Return the [x, y] coordinate for the center point of the cell that contains the specified text.  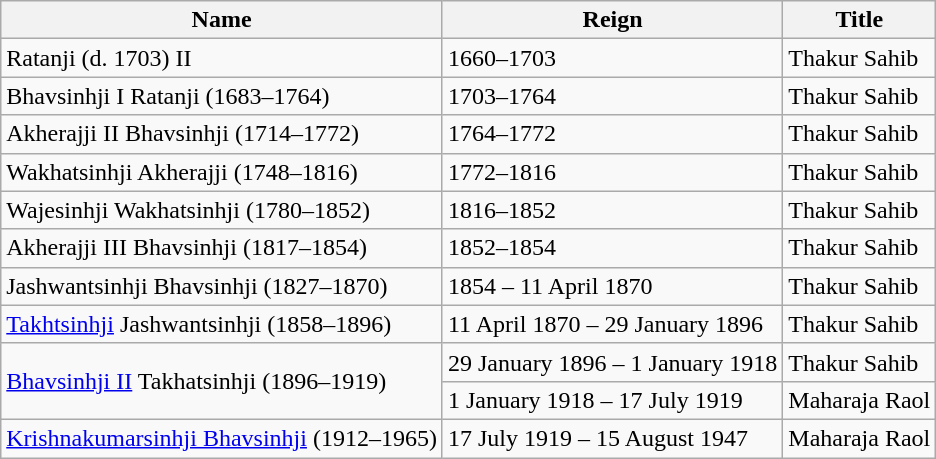
Akherajji III Bhavsinhji (1817–1854) [222, 248]
1 January 1918 – 17 July 1919 [612, 400]
1854 – 11 April 1870 [612, 286]
Name [222, 20]
Wajesinhji Wakhatsinhji (1780–1852) [222, 210]
1816–1852 [612, 210]
Ratanji (d. 1703) II [222, 58]
Wakhatsinhji Akherajji (1748–1816) [222, 172]
Jashwantsinhji Bhavsinhji (1827–1870) [222, 286]
17 July 1919 – 15 August 1947 [612, 438]
Akherajji II Bhavsinhji (1714–1772) [222, 134]
1703–1764 [612, 96]
1772–1816 [612, 172]
1852–1854 [612, 248]
Reign [612, 20]
Bhavsinhji II Takhatsinhji (1896–1919) [222, 381]
Bhavsinhji I Ratanji (1683–1764) [222, 96]
Krishnakumarsinhji Bhavsinhji (1912–1965) [222, 438]
1764–1772 [612, 134]
Title [860, 20]
Takhtsinhji Jashwantsinhji (1858–1896) [222, 324]
11 April 1870 – 29 January 1896 [612, 324]
29 January 1896 – 1 January 1918 [612, 362]
1660–1703 [612, 58]
